Return the (X, Y) coordinate for the center point of the cell that contains the specified text.  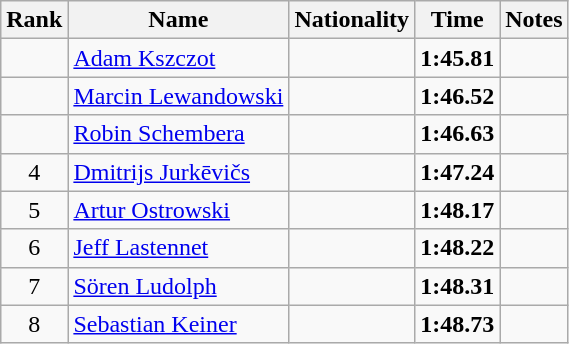
Robin Schembera (178, 134)
Name (178, 20)
Dmitrijs Jurkēvičs (178, 172)
Adam Kszczot (178, 58)
1:48.22 (458, 248)
1:47.24 (458, 172)
Artur Ostrowski (178, 210)
1:46.63 (458, 134)
1:46.52 (458, 96)
5 (34, 210)
Sören Ludolph (178, 286)
1:48.31 (458, 286)
1:48.17 (458, 210)
1:48.73 (458, 324)
4 (34, 172)
Jeff Lastennet (178, 248)
Nationality (352, 20)
Time (458, 20)
Notes (534, 20)
Sebastian Keiner (178, 324)
7 (34, 286)
1:45.81 (458, 58)
8 (34, 324)
Rank (34, 20)
6 (34, 248)
Marcin Lewandowski (178, 96)
